Identify which cell holds the provided text, then report its [x, y] central coordinate. 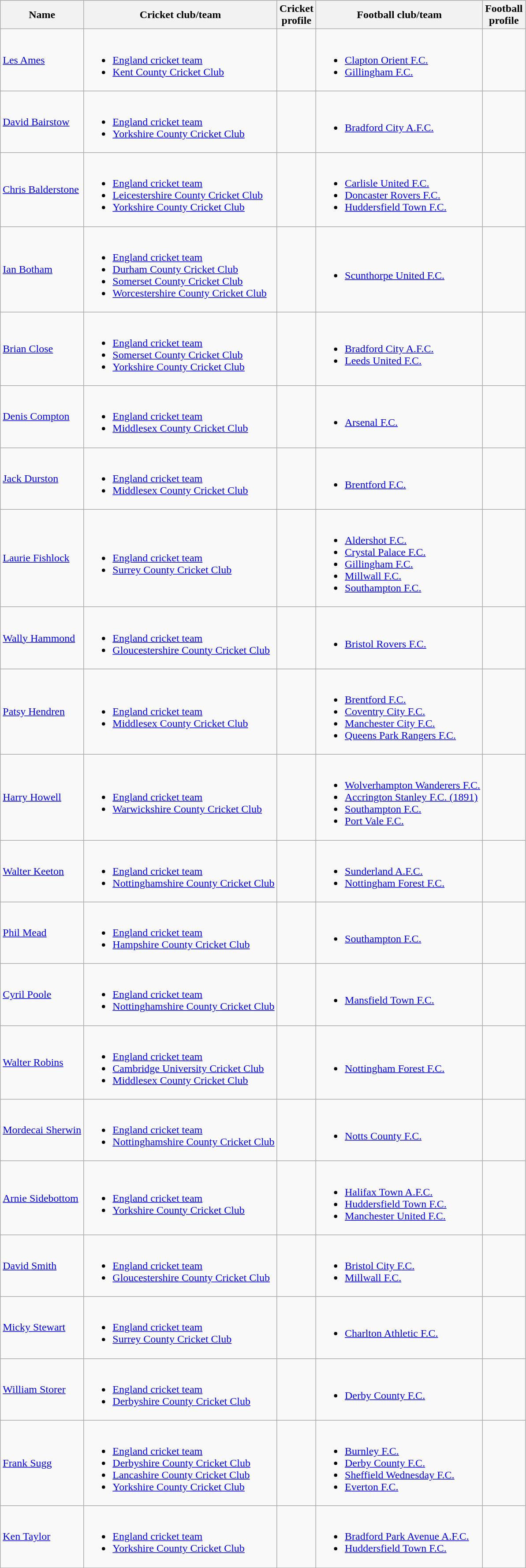
Mordecai Sherwin [42, 1130]
Laurie Fishlock [42, 558]
Clapton Orient F.C.Gillingham F.C. [399, 60]
Aldershot F.C.Crystal Palace F.C.Gillingham F.C.Millwall F.C.Southampton F.C. [399, 558]
Scunthorpe United F.C. [399, 269]
Bradford City A.F.C.Leeds United F.C. [399, 349]
Phil Mead [42, 933]
Arnie Sidebottom [42, 1198]
Denis Compton [42, 417]
Brian Close [42, 349]
Bradford Park Avenue A.F.C.Huddersfield Town F.C. [399, 1537]
Carlisle United F.C.Doncaster Rovers F.C.Huddersfield Town F.C. [399, 190]
Southampton F.C. [399, 933]
Halifax Town A.F.C.Huddersfield Town F.C.Manchester United F.C. [399, 1198]
Walter Robins [42, 1063]
David Smith [42, 1266]
William Storer [42, 1389]
England cricket teamHampshire County Cricket Club [180, 933]
Jack Durston [42, 478]
England cricket teamWarwickshire County Cricket Club [180, 797]
Sunderland A.F.C.Nottingham Forest F.C. [399, 871]
Les Ames [42, 60]
Football club/team [399, 15]
Ian Botham [42, 269]
Cyril Poole [42, 995]
Burnley F.C.Derby County F.C.Sheffield Wednesday F.C.Everton F.C. [399, 1463]
England cricket teamDurham County Cricket ClubSomerset County Cricket ClubWorcestershire County Cricket Club [180, 269]
Mansfield Town F.C. [399, 995]
Harry Howell [42, 797]
Derby County F.C. [399, 1389]
Brentford F.C. [399, 478]
Chris Balderstone [42, 190]
Bradford City A.F.C. [399, 122]
Name [42, 15]
Footballprofile [504, 15]
Notts County F.C. [399, 1130]
Wally Hammond [42, 638]
England cricket teamSomerset County Cricket ClubYorkshire County Cricket Club [180, 349]
England cricket teamKent County Cricket Club [180, 60]
Cricketprofile [296, 15]
Charlton Athletic F.C. [399, 1327]
England cricket teamLeicestershire County Cricket ClubYorkshire County Cricket Club [180, 190]
Walter Keeton [42, 871]
Micky Stewart [42, 1327]
David Bairstow [42, 122]
Nottingham Forest F.C. [399, 1063]
Brentford F.C.Coventry City F.C.Manchester City F.C.Queens Park Rangers F.C. [399, 711]
Arsenal F.C. [399, 417]
Bristol Rovers F.C. [399, 638]
Ken Taylor [42, 1537]
England cricket teamCambridge University Cricket ClubMiddlesex County Cricket Club [180, 1063]
England cricket teamDerbyshire County Cricket ClubLancashire County Cricket ClubYorkshire County Cricket Club [180, 1463]
Cricket club/team [180, 15]
Frank Sugg [42, 1463]
England cricket teamDerbyshire County Cricket Club [180, 1389]
Bristol City F.C.Millwall F.C. [399, 1266]
Patsy Hendren [42, 711]
Wolverhampton Wanderers F.C.Accrington Stanley F.C. (1891)Southampton F.C.Port Vale F.C. [399, 797]
